Identify which cell holds the provided text, then report its (X, Y) central coordinate. 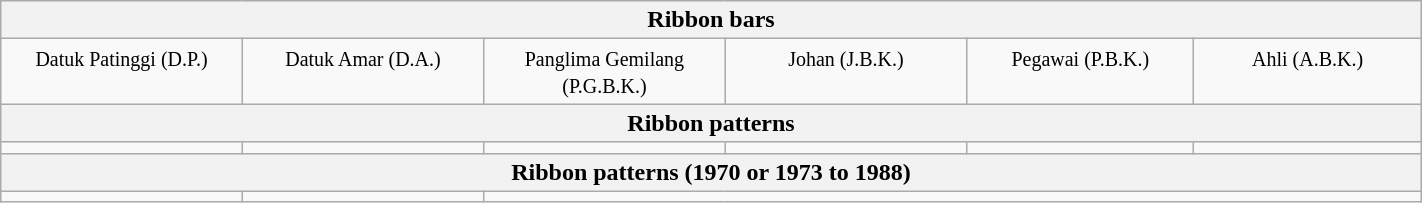
Ribbon bars (711, 20)
Pegawai (P.B.K.) (1080, 72)
Ribbon patterns (711, 123)
Datuk Amar (D.A.) (362, 72)
Datuk Patinggi (D.P.) (122, 72)
Ribbon patterns (1970 or 1973 to 1988) (711, 172)
Panglima Gemilang (P.G.B.K.) (604, 72)
Ahli (A.B.K.) (1308, 72)
Johan (J.B.K.) (846, 72)
